Determine the (X, Y) coordinate at the center of the cell enclosing the given text.  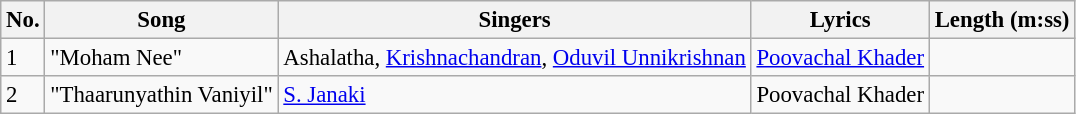
Song (162, 20)
"Moham Nee" (162, 58)
Singers (514, 20)
No. (23, 20)
S. Janaki (514, 95)
1 (23, 58)
Lyrics (840, 20)
Ashalatha, Krishnachandran, Oduvil Unnikrishnan (514, 58)
2 (23, 95)
Length (m:ss) (1002, 20)
"Thaarunyathin Vaniyil" (162, 95)
